Extract the (X, Y) coordinate from the center of the cell holding the provided text.  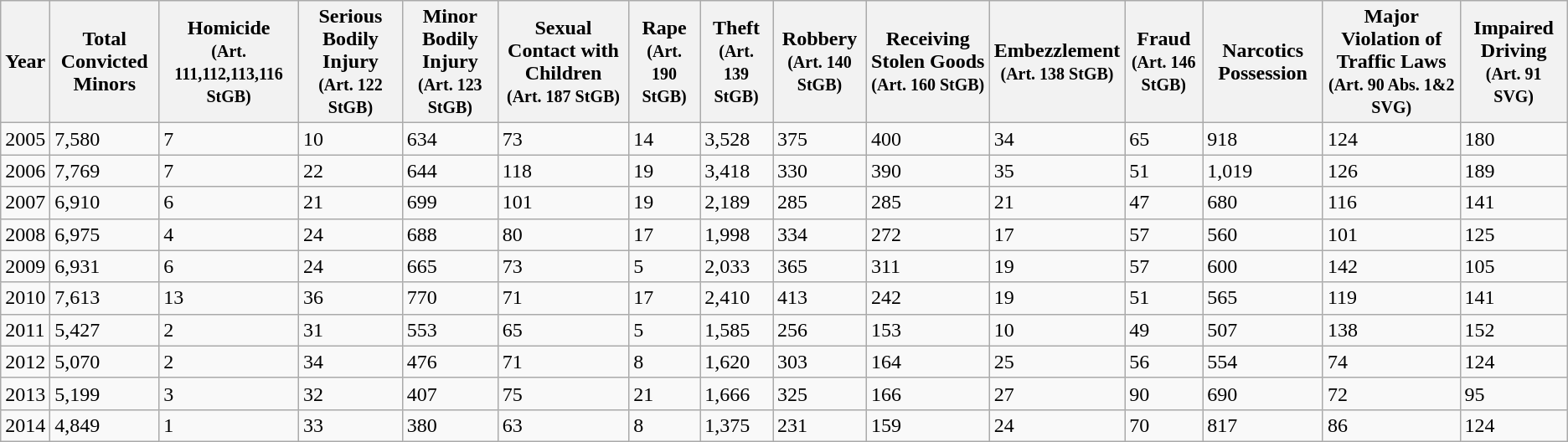
413 (820, 298)
126 (1391, 171)
5,070 (105, 362)
5,427 (105, 330)
189 (1514, 171)
553 (450, 330)
Embezzlement (Art. 138 StGB) (1057, 62)
1,585 (737, 330)
554 (1263, 362)
2006 (25, 171)
Rape(Art. 190 StGB) (665, 62)
690 (1263, 393)
36 (351, 298)
1,375 (737, 425)
116 (1391, 203)
1,019 (1263, 171)
Minor Bodily Injury (Art. 123 StGB) (450, 62)
33 (351, 425)
180 (1514, 139)
330 (820, 171)
2012 (25, 362)
1,620 (737, 362)
95 (1514, 393)
Narcotics Possession (1263, 62)
770 (450, 298)
63 (563, 425)
119 (1391, 298)
644 (450, 171)
159 (928, 425)
680 (1263, 203)
1,666 (737, 393)
90 (1164, 393)
1,998 (737, 234)
334 (820, 234)
2011 (25, 330)
32 (351, 393)
13 (230, 298)
Homicide(Art. 111,112,113,116 StGB) (230, 62)
256 (820, 330)
311 (928, 266)
817 (1263, 425)
380 (450, 425)
1 (230, 425)
138 (1391, 330)
2013 (25, 393)
Theft(Art. 139 StGB) (737, 62)
365 (820, 266)
3,418 (737, 171)
2005 (25, 139)
303 (820, 362)
507 (1263, 330)
565 (1263, 298)
476 (450, 362)
25 (1057, 362)
688 (450, 234)
699 (450, 203)
3 (230, 393)
152 (1514, 330)
27 (1057, 393)
Serious Bodily Injury(Art. 122 StGB) (351, 62)
70 (1164, 425)
600 (1263, 266)
634 (450, 139)
2,410 (737, 298)
2009 (25, 266)
665 (450, 266)
86 (1391, 425)
35 (1057, 171)
Total Convicted Minors (105, 62)
2,189 (737, 203)
164 (928, 362)
3,528 (737, 139)
6,931 (105, 266)
56 (1164, 362)
2007 (25, 203)
74 (1391, 362)
142 (1391, 266)
14 (665, 139)
Receiving Stolen Goods (Art. 160 StGB) (928, 62)
80 (563, 234)
72 (1391, 393)
22 (351, 171)
7,769 (105, 171)
6,975 (105, 234)
400 (928, 139)
Major Violation of Traffic Laws (Art. 90 Abs. 1&2 SVG) (1391, 62)
2008 (25, 234)
118 (563, 171)
231 (820, 425)
4 (230, 234)
7,580 (105, 139)
2010 (25, 298)
6,910 (105, 203)
4,849 (105, 425)
Year (25, 62)
Impaired Driving (Art. 91 SVG) (1514, 62)
125 (1514, 234)
242 (928, 298)
166 (928, 393)
Sexual Contact with Children (Art. 187 StGB) (563, 62)
5,199 (105, 393)
Fraud (Art. 146 StGB) (1164, 62)
407 (450, 393)
2,033 (737, 266)
105 (1514, 266)
560 (1263, 234)
153 (928, 330)
2014 (25, 425)
Robbery (Art. 140 StGB) (820, 62)
7,613 (105, 298)
375 (820, 139)
47 (1164, 203)
272 (928, 234)
390 (928, 171)
31 (351, 330)
918 (1263, 139)
325 (820, 393)
75 (563, 393)
49 (1164, 330)
